Extract the [X, Y] coordinate from the center of the cell holding the provided text.  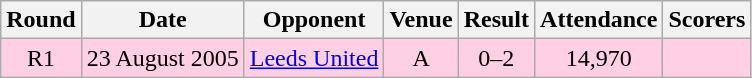
Venue [421, 20]
Attendance [599, 20]
Date [162, 20]
Result [496, 20]
R1 [41, 58]
0–2 [496, 58]
14,970 [599, 58]
Round [41, 20]
Leeds United [314, 58]
23 August 2005 [162, 58]
Scorers [707, 20]
A [421, 58]
Opponent [314, 20]
